Extract the (x, y) coordinate from the center of the cell holding the provided text.  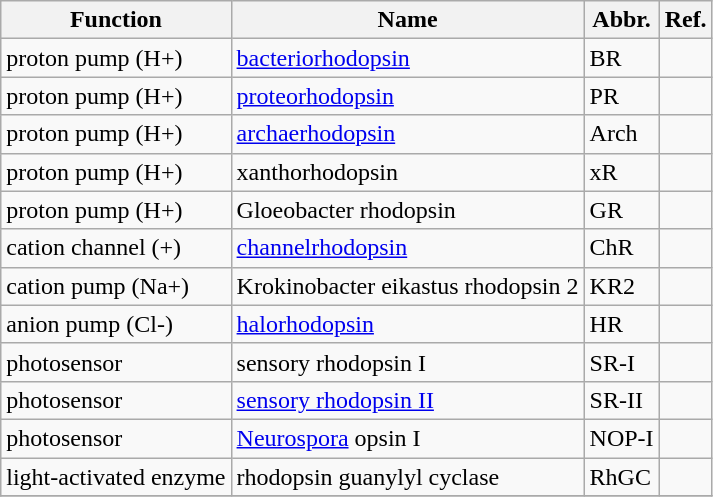
xanthorhodopsin (408, 172)
sensory rhodopsin I (408, 362)
SR-II (622, 400)
anion pump (Cl-) (116, 324)
Abbr. (622, 20)
Krokinobacter eikastus rhodopsin 2 (408, 286)
proteorhodopsin (408, 96)
Name (408, 20)
halorhodopsin (408, 324)
SR-I (622, 362)
KR2 (622, 286)
bacteriorhodopsin (408, 58)
light-activated enzyme (116, 477)
sensory rhodopsin II (408, 400)
Function (116, 20)
Neurospora opsin I (408, 438)
rhodopsin guanylyl cyclase (408, 477)
ChR (622, 248)
Arch (622, 134)
xR (622, 172)
channelrhodopsin (408, 248)
cation pump (Na+) (116, 286)
BR (622, 58)
GR (622, 210)
RhGC (622, 477)
archaerhodopsin (408, 134)
HR (622, 324)
cation channel (+) (116, 248)
NOP-I (622, 438)
Ref. (686, 20)
Gloeobacter rhodopsin (408, 210)
PR (622, 96)
